Return [x, y] of the center of cell containing provided text 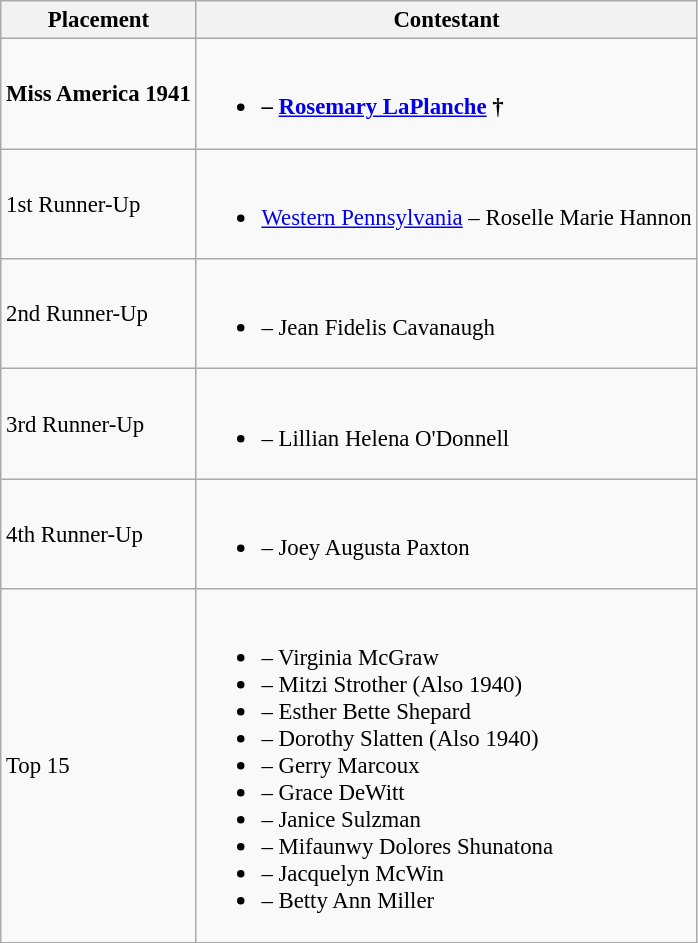
Contestant [446, 20]
– Lillian Helena O'Donnell [446, 424]
1st Runner-Up [98, 204]
4th Runner-Up [98, 534]
– Joey Augusta Paxton [446, 534]
– Rosemary LaPlanche † [446, 94]
3rd Runner-Up [98, 424]
Miss America 1941 [98, 94]
Western Pennsylvania – Roselle Marie Hannon [446, 204]
– Jean Fidelis Cavanaugh [446, 314]
Top 15 [98, 766]
2nd Runner-Up [98, 314]
Placement [98, 20]
